Extract the (X, Y) coordinate from the center of the cell holding the provided text.  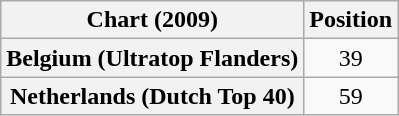
Chart (2009) (152, 20)
Position (351, 20)
Netherlands (Dutch Top 40) (152, 96)
Belgium (Ultratop Flanders) (152, 58)
39 (351, 58)
59 (351, 96)
